Detect which cell encompasses the target text, then output its [x, y] center coordinate. 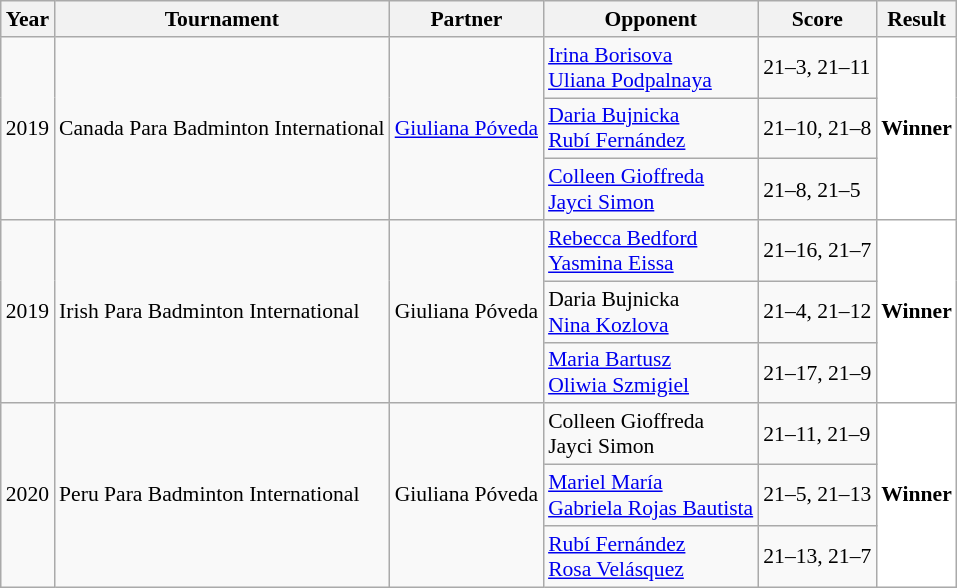
Irina Borisova Uliana Podpalnaya [650, 68]
Partner [466, 19]
Result [916, 19]
21–8, 21–5 [817, 190]
21–10, 21–8 [817, 128]
21–16, 21–7 [817, 250]
21–5, 21–13 [817, 496]
Maria Bartusz Oliwia Szmigiel [650, 372]
21–17, 21–9 [817, 372]
Year [28, 19]
Peru Para Badminton International [222, 496]
Tournament [222, 19]
Daria Bujnicka Rubí Fernández [650, 128]
21–11, 21–9 [817, 434]
21–13, 21–7 [817, 556]
21–3, 21–11 [817, 68]
Canada Para Badminton International [222, 128]
Score [817, 19]
Mariel María Gabriela Rojas Bautista [650, 496]
Opponent [650, 19]
Rebecca Bedford Yasmina Eissa [650, 250]
Irish Para Badminton International [222, 312]
21–4, 21–12 [817, 312]
Daria Bujnicka Nina Kozlova [650, 312]
Rubí Fernández Rosa Velásquez [650, 556]
2020 [28, 496]
